Locate the cell with the specified text and output its (X, Y) center coordinate. 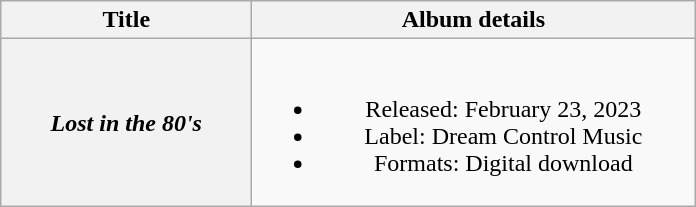
Released: February 23, 2023Label: Dream Control MusicFormats: Digital download (474, 122)
Album details (474, 20)
Lost in the 80's (126, 122)
Title (126, 20)
